Find where the given text appears and provide that cell's center as (x, y) coordinate. 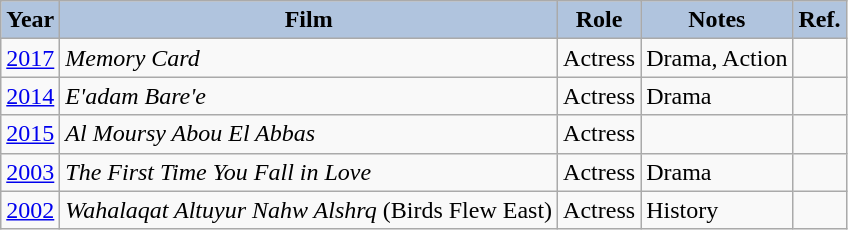
Ref. (820, 20)
2014 (30, 96)
Notes (717, 20)
2003 (30, 172)
Wahalaqat Altuyur Nahw Alshrq (Birds Flew East) (309, 210)
The First Time You Fall in Love (309, 172)
2015 (30, 134)
Year (30, 20)
Memory Card (309, 58)
Drama, Action (717, 58)
2017 (30, 58)
Al Moursy Abou El Abbas (309, 134)
History (717, 210)
2002 (30, 210)
Role (600, 20)
Film (309, 20)
E'adam Bare'e (309, 96)
